Find where the given text appears and provide that cell's center as [x, y] coordinate. 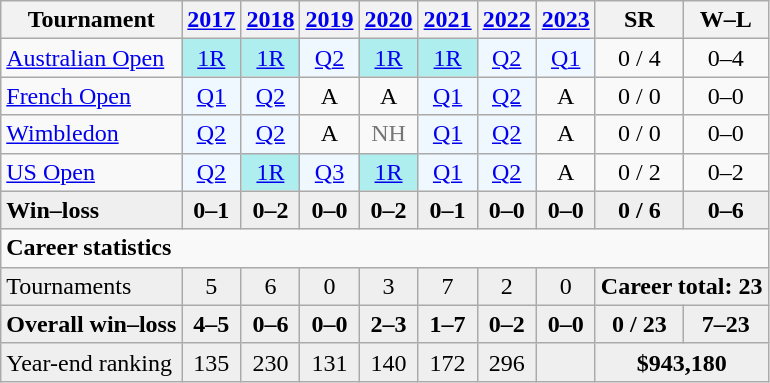
0 / 23 [639, 324]
135 [212, 362]
4–5 [212, 324]
Win–loss [92, 210]
Career total: 23 [682, 286]
2023 [566, 20]
2–3 [388, 324]
Tournaments [92, 286]
2019 [330, 20]
7 [448, 286]
296 [506, 362]
6 [270, 286]
131 [330, 362]
5 [212, 286]
2 [506, 286]
3 [388, 286]
US Open [92, 172]
Q3 [330, 172]
2020 [388, 20]
2017 [212, 20]
0–4 [726, 58]
140 [388, 362]
230 [270, 362]
French Open [92, 96]
2022 [506, 20]
1–7 [448, 324]
2018 [270, 20]
7–23 [726, 324]
0 / 6 [639, 210]
W–L [726, 20]
Year-end ranking [92, 362]
Tournament [92, 20]
NH [388, 134]
Career statistics [384, 248]
0 / 4 [639, 58]
SR [639, 20]
Overall win–loss [92, 324]
172 [448, 362]
Wimbledon [92, 134]
Australian Open [92, 58]
$943,180 [682, 362]
0 / 2 [639, 172]
2021 [448, 20]
